Pinpoint the cell where the given text exists, returning its (x, y) midpoint coordinate. 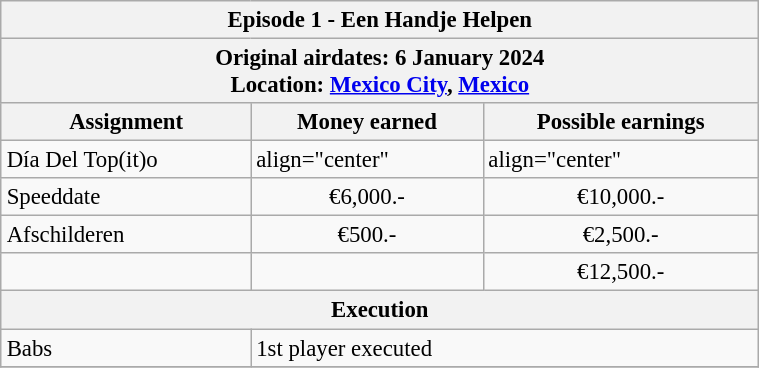
€10,000.- (620, 197)
€12,500.- (620, 272)
€2,500.- (620, 235)
Original airdates: 6 January 2024Location: Mexico City, Mexico (380, 70)
Money earned (367, 122)
Execution (380, 310)
Babs (126, 347)
Día Del Top(it)o (126, 160)
€6,000.- (367, 197)
€500.- (367, 235)
Speeddate (126, 197)
Episode 1 - Een Handje Helpen (380, 20)
Afschilderen (126, 235)
Assignment (126, 122)
Possible earnings (620, 122)
1st player executed (504, 347)
